Identify which cell holds the provided text, then report its (x, y) central coordinate. 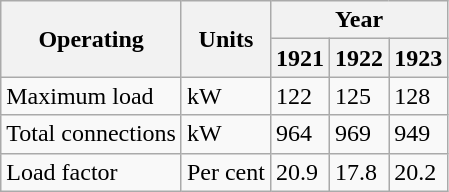
125 (360, 96)
17.8 (360, 172)
949 (418, 134)
Operating (92, 39)
969 (360, 134)
1921 (300, 58)
Year (358, 20)
128 (418, 96)
Per cent (226, 172)
20.2 (418, 172)
1922 (360, 58)
Maximum load (92, 96)
Load factor (92, 172)
122 (300, 96)
20.9 (300, 172)
Total connections (92, 134)
964 (300, 134)
1923 (418, 58)
Units (226, 39)
